Output the (x, y) coordinate of the center of the cell containing the given text.  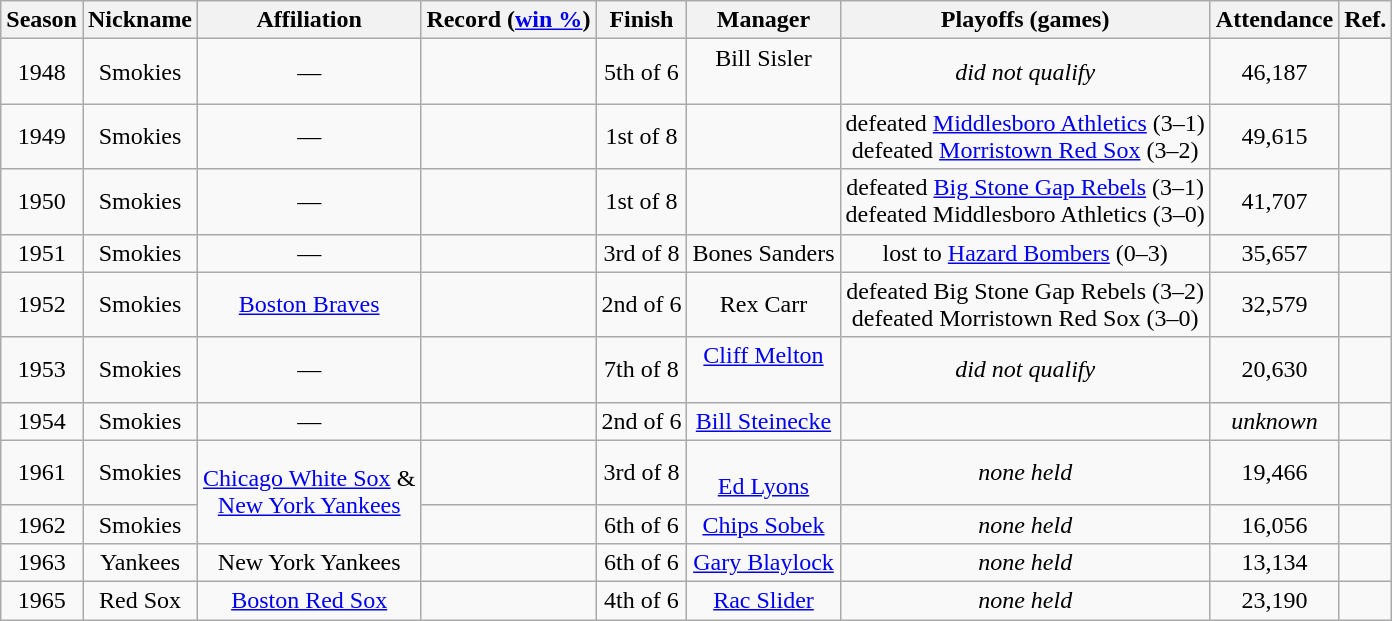
Red Sox (140, 600)
Chips Sobek (764, 524)
41,707 (1274, 202)
Affiliation (310, 20)
Attendance (1274, 20)
1948 (42, 72)
Ed Lyons (764, 472)
1951 (42, 253)
Record (win %) (508, 20)
1961 (42, 472)
New York Yankees (310, 562)
35,657 (1274, 253)
1965 (42, 600)
defeated Big Stone Gap Rebels (3–1)defeated Middlesboro Athletics (3–0) (1025, 202)
Chicago White Sox &New York Yankees (310, 492)
1952 (42, 304)
Ref. (1366, 20)
Boston Braves (310, 304)
1963 (42, 562)
23,190 (1274, 600)
5th of 6 (642, 72)
unknown (1274, 421)
Season (42, 20)
32,579 (1274, 304)
13,134 (1274, 562)
Finish (642, 20)
4th of 6 (642, 600)
Manager (764, 20)
Bones Sanders (764, 253)
Yankees (140, 562)
1953 (42, 370)
49,615 (1274, 136)
7th of 8 (642, 370)
Bill Steinecke (764, 421)
1962 (42, 524)
1950 (42, 202)
20,630 (1274, 370)
Rac Slider (764, 600)
16,056 (1274, 524)
defeated Middlesboro Athletics (3–1)defeated Morristown Red Sox (3–2) (1025, 136)
defeated Big Stone Gap Rebels (3–2)defeated Morristown Red Sox (3–0) (1025, 304)
Cliff Melton (764, 370)
lost to Hazard Bombers (0–3) (1025, 253)
46,187 (1274, 72)
1949 (42, 136)
Gary Blaylock (764, 562)
19,466 (1274, 472)
Playoffs (games) (1025, 20)
Bill Sisler (764, 72)
1954 (42, 421)
Boston Red Sox (310, 600)
Nickname (140, 20)
Rex Carr (764, 304)
